Capture the cell that displays the provided text and extract its (x, y) central coordinate. 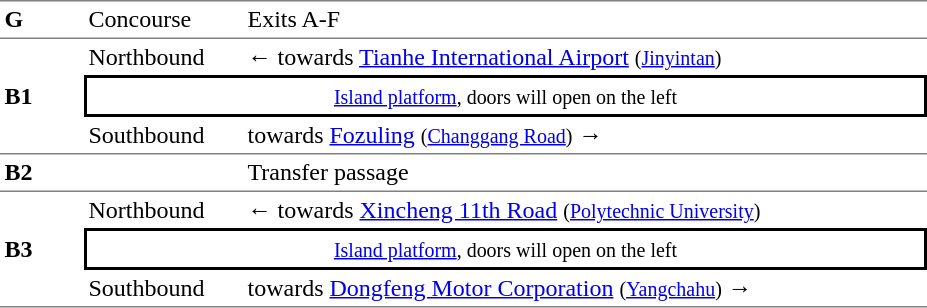
B3 (42, 250)
Exits A-F (585, 20)
towards Fozuling (Changgang Road) → (585, 136)
← towards Tianhe International Airport (Jinyintan) (585, 57)
G (42, 20)
B1 (42, 97)
B2 (42, 173)
Concourse (164, 20)
← towards Xincheng 11th Road (Polytechnic University) (585, 210)
Transfer passage (585, 173)
towards Dongfeng Motor Corporation (Yangchahu) → (585, 289)
